Return [X, Y] of the center of cell containing provided text 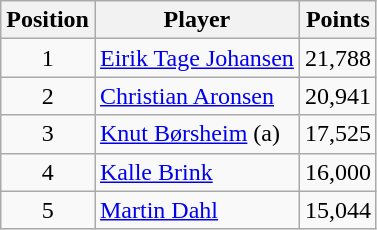
Player [196, 20]
1 [48, 58]
3 [48, 134]
16,000 [338, 172]
Eirik Tage Johansen [196, 58]
15,044 [338, 210]
4 [48, 172]
20,941 [338, 96]
2 [48, 96]
Kalle Brink [196, 172]
Points [338, 20]
Martin Dahl [196, 210]
21,788 [338, 58]
Knut Børsheim (a) [196, 134]
17,525 [338, 134]
5 [48, 210]
Christian Aronsen [196, 96]
Position [48, 20]
